Search for the cell housing the specified text and yield its [X, Y] center coordinate. 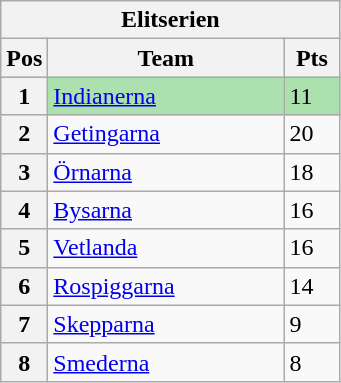
7 [24, 324]
Örnarna [166, 172]
Rospiggarna [166, 286]
Pos [24, 58]
4 [24, 210]
11 [312, 96]
Team [166, 58]
2 [24, 134]
Smederna [166, 362]
3 [24, 172]
Bysarna [166, 210]
6 [24, 286]
Vetlanda [166, 248]
Pts [312, 58]
5 [24, 248]
Indianerna [166, 96]
20 [312, 134]
1 [24, 96]
Elitserien [170, 20]
Skepparna [166, 324]
Getingarna [166, 134]
14 [312, 286]
18 [312, 172]
9 [312, 324]
